Pinpoint the cell where the given text exists, returning its (X, Y) midpoint coordinate. 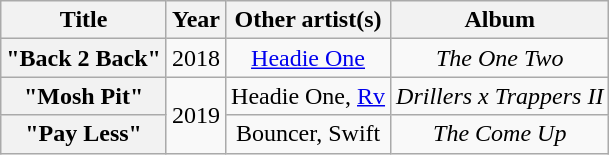
The Come Up (500, 134)
Headie One (308, 58)
Title (84, 20)
Album (500, 20)
Year (196, 20)
Other artist(s) (308, 20)
"Mosh Pit" (84, 96)
"Back 2 Back" (84, 58)
2018 (196, 58)
The One Two (500, 58)
"Pay Less" (84, 134)
2019 (196, 115)
Bouncer, Swift (308, 134)
Headie One, Rv (308, 96)
Drillers x Trappers II (500, 96)
